Provide the [x, y] coordinate of the cell's center where the given text is located.  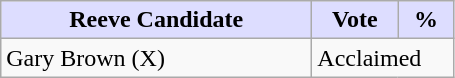
Acclaimed [383, 58]
Gary Brown (X) [156, 58]
% [426, 20]
Vote [355, 20]
Reeve Candidate [156, 20]
